Capture the cell that displays the provided text and extract its (x, y) central coordinate. 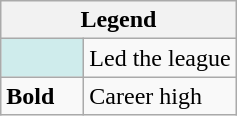
Legend (118, 20)
Career high (160, 96)
Led the league (160, 58)
Bold (42, 96)
